Output the (x, y) coordinate of the center of the cell containing the given text.  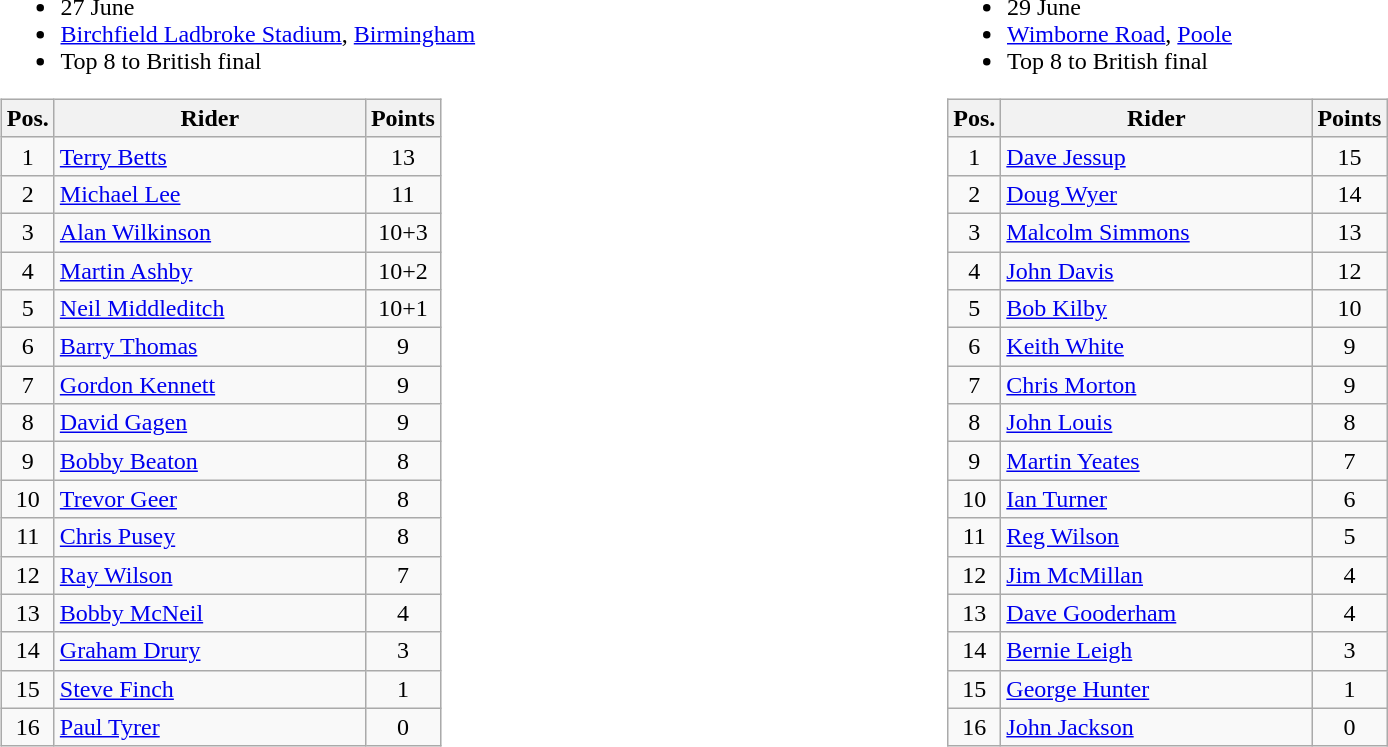
Keith White (1156, 347)
Reg Wilson (1156, 537)
Alan Wilkinson (210, 232)
John Louis (1156, 423)
Doug Wyer (1156, 194)
Jim McMillan (1156, 575)
David Gagen (210, 423)
Barry Thomas (210, 347)
Bernie Leigh (1156, 651)
John Davis (1156, 271)
George Hunter (1156, 689)
Dave Gooderham (1156, 613)
Bobby McNeil (210, 613)
Terry Betts (210, 156)
Dave Jessup (1156, 156)
Martin Yeates (1156, 461)
10+1 (402, 309)
Neil Middleditch (210, 309)
Graham Drury (210, 651)
Paul Tyrer (210, 727)
Bob Kilby (1156, 309)
Chris Morton (1156, 385)
Bobby Beaton (210, 461)
Michael Lee (210, 194)
Gordon Kennett (210, 385)
Martin Ashby (210, 271)
Steve Finch (210, 689)
Malcolm Simmons (1156, 232)
Ian Turner (1156, 499)
10+2 (402, 271)
10+3 (402, 232)
Trevor Geer (210, 499)
John Jackson (1156, 727)
Chris Pusey (210, 537)
Ray Wilson (210, 575)
